Return [X, Y] of the center of cell containing provided text 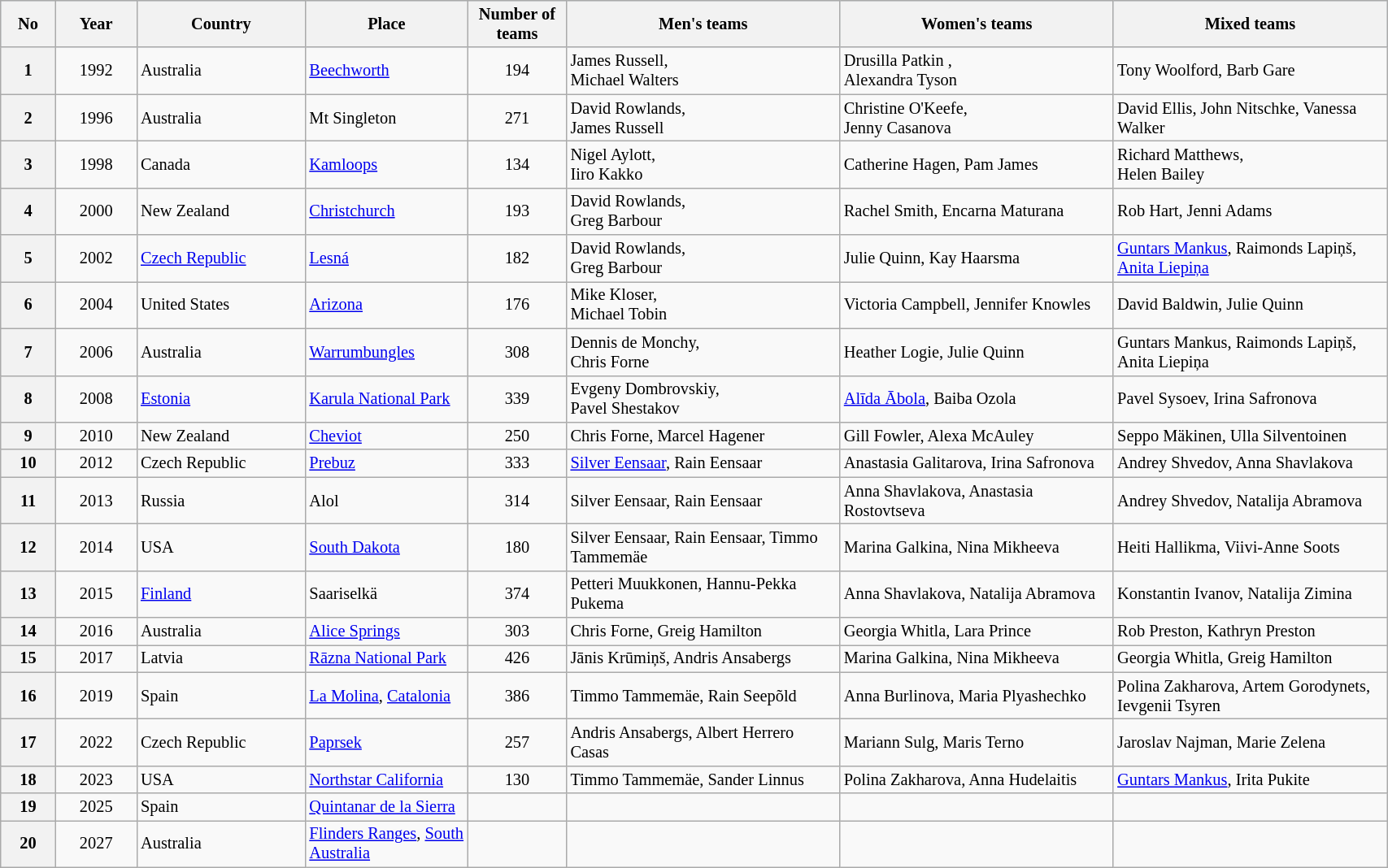
7 [28, 352]
308 [517, 352]
2022 [96, 742]
2010 [96, 436]
Catherine Hagen, Pam James [977, 164]
La Molina, Catalonia [386, 696]
Mariann Sulg, Maris Terno [977, 742]
Nigel Aylott, Iiro Kakko [703, 164]
Polina Zakharova, Artem Gorodynets, Ievgenii Tsyren [1250, 696]
1996 [96, 118]
Andris Ansabergs, Albert Herrero Casas [703, 742]
James Russell,Michael Walters [703, 71]
Jānis Krūmiņš, Andris Ansabergs [703, 658]
Anna Shavlakova, Anastasia Rostovtseva [977, 501]
Russia [221, 501]
Evgeny Dombrovskiy,Pavel Shestakov [703, 399]
Estonia [221, 399]
2002 [96, 258]
David Baldwin, Julie Quinn [1250, 305]
10 [28, 463]
Mike Kloser,Michael Tobin [703, 305]
Canada [221, 164]
Karula National Park [386, 399]
Latvia [221, 658]
2019 [96, 696]
2017 [96, 658]
8 [28, 399]
Saariselkä [386, 594]
2000 [96, 211]
Timmo Tammemäe, Sander Linnus [703, 779]
Victoria Campbell, Jennifer Knowles [977, 305]
Christine O'Keefe,Jenny Casanova [977, 118]
Warrumbungles [386, 352]
Chris Forne, Marcel Hagener [703, 436]
339 [517, 399]
14 [28, 631]
Arizona [386, 305]
David Ellis, John Nitschke, Vanessa Walker [1250, 118]
Chris Forne, Greig Hamilton [703, 631]
303 [517, 631]
1998 [96, 164]
2025 [96, 807]
194 [517, 71]
Quintanar de la Sierra [386, 807]
182 [517, 258]
Konstantin Ivanov, Natalija Zimina [1250, 594]
314 [517, 501]
Julie Quinn, Kay Haarsma [977, 258]
271 [517, 118]
193 [517, 211]
Gill Fowler, Alexa McAuley [977, 436]
Seppo Mäkinen, Ulla Silventoinen [1250, 436]
Place [386, 24]
Georgia Whitla, Lara Prince [977, 631]
Guntars Mankus, Irita Pukite [1250, 779]
Pavel Sysoev, Irina Safronova [1250, 399]
United States [221, 305]
Paprsek [386, 742]
2023 [96, 779]
2004 [96, 305]
15 [28, 658]
Richard Matthews,Helen Bailey [1250, 164]
16 [28, 696]
Silver Eensaar, Rain Eensaar, Timmo Tammemäe [703, 547]
Number of teams [517, 24]
176 [517, 305]
2006 [96, 352]
19 [28, 807]
Alice Springs [386, 631]
Andrey Shvedov, Natalija Abramova [1250, 501]
9 [28, 436]
Heiti Hallikma, Viivi-Anne Soots [1250, 547]
Anna Shavlakova, Natalija Abramova [977, 594]
Mt Singleton [386, 118]
Andrey Shvedov, Anna Shavlakova [1250, 463]
South Dakota [386, 547]
386 [517, 696]
250 [517, 436]
Beechworth [386, 71]
2027 [96, 844]
2 [28, 118]
Lesná [386, 258]
Alol [386, 501]
11 [28, 501]
Anna Burlinova, Maria Plyashechko [977, 696]
426 [517, 658]
Timmo Tammemäe, Rain Seepõld [703, 696]
Rachel Smith, Encarna Maturana [977, 211]
Prebuz [386, 463]
Kamloops [386, 164]
1992 [96, 71]
134 [517, 164]
2012 [96, 463]
Christchurch [386, 211]
Anastasia Galitarova, Irina Safronova [977, 463]
3 [28, 164]
Mixed teams [1250, 24]
333 [517, 463]
2015 [96, 594]
Flinders Ranges, South Australia [386, 844]
Northstar California [386, 779]
Rāzna National Park [386, 658]
Drusilla Patkin ,Alexandra Tyson [977, 71]
Women's teams [977, 24]
Jaroslav Najman, Marie Zelena [1250, 742]
180 [517, 547]
13 [28, 594]
130 [517, 779]
5 [28, 258]
No [28, 24]
Tony Woolford, Barb Gare [1250, 71]
Petteri Muukkonen, Hannu-Pekka Pukema [703, 594]
Dennis de Monchy,Chris Forne [703, 352]
6 [28, 305]
2013 [96, 501]
12 [28, 547]
Polina Zakharova, Anna Hudelaitis [977, 779]
17 [28, 742]
Finland [221, 594]
20 [28, 844]
Alīda Ābola, Baiba Ozola [977, 399]
David Rowlands,James Russell [703, 118]
Men's teams [703, 24]
Country [221, 24]
4 [28, 211]
Heather Logie, Julie Quinn [977, 352]
Cheviot [386, 436]
Year [96, 24]
2014 [96, 547]
2008 [96, 399]
18 [28, 779]
Georgia Whitla, Greig Hamilton [1250, 658]
Rob Hart, Jenni Adams [1250, 211]
374 [517, 594]
Rob Preston, Kathryn Preston [1250, 631]
2016 [96, 631]
1 [28, 71]
257 [517, 742]
